From the cell containing the given text, extract its center point as [x, y] coordinate. 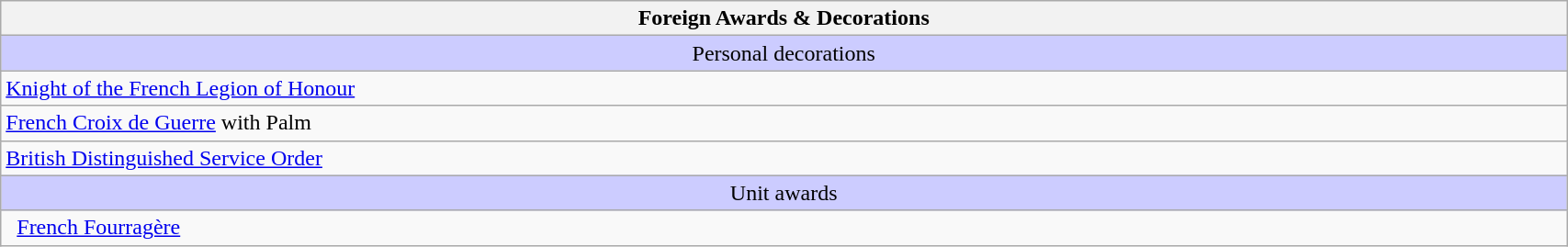
Foreign Awards & Decorations [784, 18]
Unit awards [784, 193]
French Fourragère [784, 228]
British Distinguished Service Order [784, 158]
Personal decorations [784, 53]
French Croix de Guerre with Palm [784, 123]
Knight of the French Legion of Honour [784, 88]
